Provide the [x, y] coordinate of the cell's center where the given text is located.  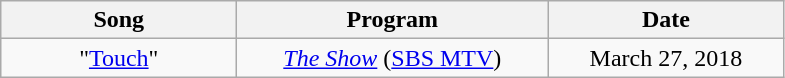
Song [119, 20]
The Show (SBS MTV) [392, 58]
March 27, 2018 [666, 58]
Program [392, 20]
"Touch" [119, 58]
Date [666, 20]
